Return the (x, y) coordinate for the center point of the cell that contains the specified text.  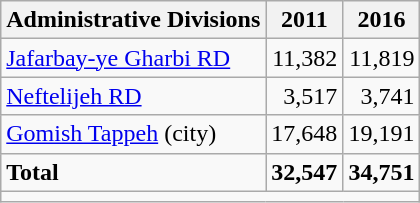
11,819 (382, 58)
2011 (304, 20)
11,382 (304, 58)
19,191 (382, 134)
Jafarbay-ye Gharbi RD (134, 58)
2016 (382, 20)
Gomish Tappeh (city) (134, 134)
Administrative Divisions (134, 20)
Total (134, 172)
32,547 (304, 172)
34,751 (382, 172)
3,517 (304, 96)
3,741 (382, 96)
Neftelijeh RD (134, 96)
17,648 (304, 134)
